Extract the [x, y] coordinate from the center of the cell holding the provided text.  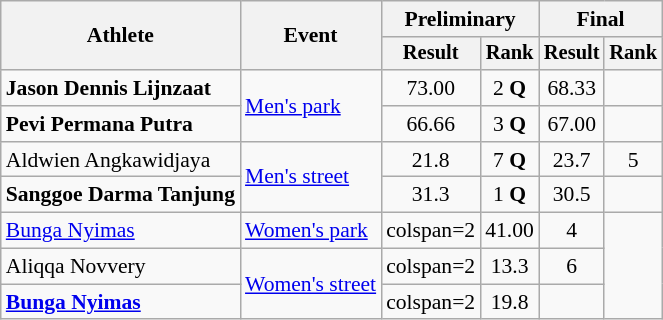
Event [310, 36]
Preliminary [460, 19]
23.7 [572, 160]
Pevi Permana Putra [120, 124]
31.3 [430, 195]
Women's park [310, 231]
41.00 [510, 231]
Final [600, 19]
66.66 [430, 124]
Athlete [120, 36]
3 Q [510, 124]
7 Q [510, 160]
2 Q [510, 88]
Aliqqa Novvery [120, 267]
Sanggoe Darma Tanjung [120, 195]
Jason Dennis Lijnzaat [120, 88]
13.3 [510, 267]
Men's street [310, 178]
67.00 [572, 124]
6 [572, 267]
5 [633, 160]
1 Q [510, 195]
21.8 [430, 160]
4 [572, 231]
Aldwien Angkawidjaya [120, 160]
Women's street [310, 284]
19.8 [510, 302]
68.33 [572, 88]
Men's park [310, 106]
30.5 [572, 195]
73.00 [430, 88]
